Extract the [x, y] coordinate from the center of the cell holding the provided text.  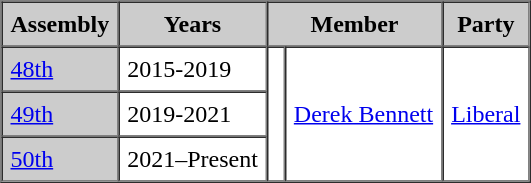
Party [486, 24]
2019-2021 [192, 114]
48th [60, 68]
49th [60, 114]
Member [354, 24]
50th [60, 158]
Liberal [486, 114]
Assembly [60, 24]
2015-2019 [192, 68]
Derek Bennett [364, 114]
Years [192, 24]
2021–Present [192, 158]
